Detect which cell encompasses the target text, then output its (x, y) center coordinate. 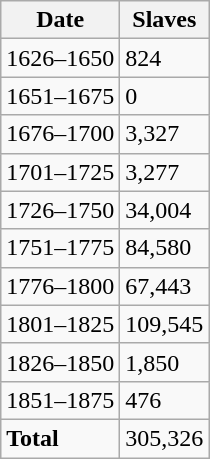
1726–1750 (60, 210)
1676–1700 (60, 134)
824 (164, 58)
476 (164, 400)
3,277 (164, 172)
Total (60, 438)
1,850 (164, 362)
1826–1850 (60, 362)
0 (164, 96)
1776–1800 (60, 286)
1801–1825 (60, 324)
Slaves (164, 20)
1751–1775 (60, 248)
1651–1675 (60, 96)
84,580 (164, 248)
305,326 (164, 438)
1626–1650 (60, 58)
1851–1875 (60, 400)
1701–1725 (60, 172)
34,004 (164, 210)
67,443 (164, 286)
Date (60, 20)
109,545 (164, 324)
3,327 (164, 134)
